Identify which cell holds the provided text, then report its (x, y) central coordinate. 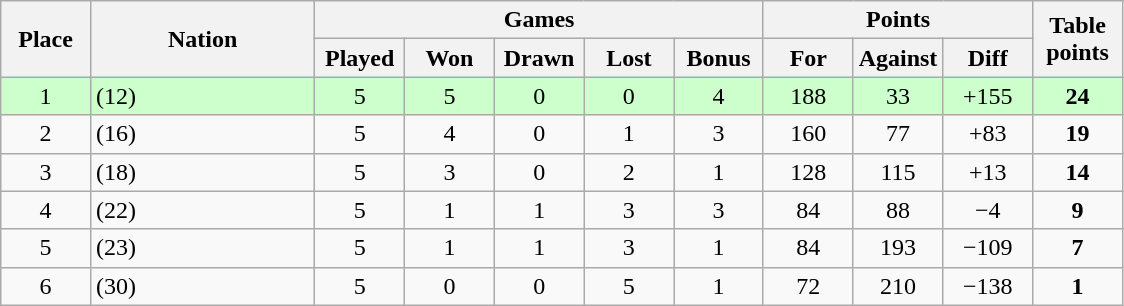
Points (898, 20)
(30) (202, 286)
Lost (629, 58)
7 (1078, 248)
(23) (202, 248)
Won (450, 58)
−138 (988, 286)
Bonus (719, 58)
(16) (202, 134)
14 (1078, 172)
6 (46, 286)
77 (898, 134)
72 (808, 286)
−4 (988, 210)
Games (540, 20)
Place (46, 39)
Played (360, 58)
For (808, 58)
(22) (202, 210)
Tablepoints (1078, 39)
−109 (988, 248)
19 (1078, 134)
(12) (202, 96)
Drawn (539, 58)
+155 (988, 96)
Nation (202, 39)
160 (808, 134)
88 (898, 210)
33 (898, 96)
24 (1078, 96)
128 (808, 172)
115 (898, 172)
Against (898, 58)
210 (898, 286)
188 (808, 96)
+83 (988, 134)
9 (1078, 210)
+13 (988, 172)
(18) (202, 172)
193 (898, 248)
Diff (988, 58)
